Locate the cell with the specified text and output its [X, Y] center coordinate. 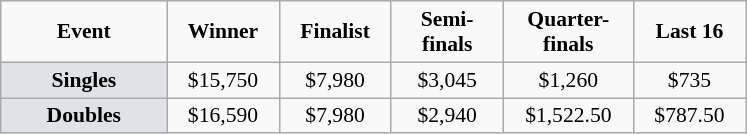
Last 16 [689, 32]
$3,045 [447, 80]
Semi-finals [447, 32]
$16,590 [223, 116]
$787.50 [689, 116]
Doubles [84, 116]
Winner [223, 32]
$1,522.50 [568, 116]
$15,750 [223, 80]
Singles [84, 80]
$735 [689, 80]
$1,260 [568, 80]
Quarter-finals [568, 32]
Event [84, 32]
Finalist [335, 32]
$2,940 [447, 116]
